Provide the [x, y] coordinate of the cell's center where the given text is located.  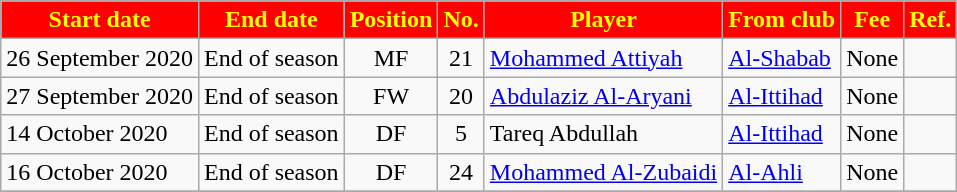
26 September 2020 [100, 58]
From club [782, 20]
14 October 2020 [100, 134]
24 [461, 172]
FW [391, 96]
Player [603, 20]
16 October 2020 [100, 172]
Al-Shabab [782, 58]
27 September 2020 [100, 96]
Al-Ahli [782, 172]
No. [461, 20]
Fee [872, 20]
End date [271, 20]
Abdulaziz Al-Aryani [603, 96]
5 [461, 134]
Position [391, 20]
Mohammed Attiyah [603, 58]
Start date [100, 20]
20 [461, 96]
Ref. [930, 20]
Mohammed Al-Zubaidi [603, 172]
Tareq Abdullah [603, 134]
MF [391, 58]
21 [461, 58]
